Scan for the cell matching the given text and deliver its (x, y) coordinate at center. 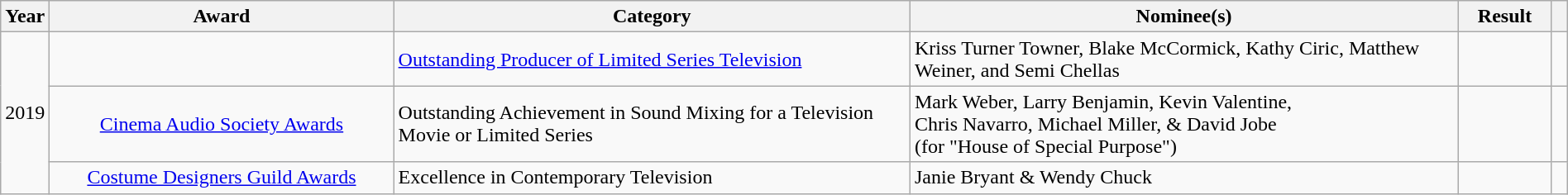
Cinema Audio Society Awards (222, 124)
Year (25, 17)
Category (652, 17)
Outstanding Producer of Limited Series Television (652, 59)
Costume Designers Guild Awards (222, 178)
Mark Weber, Larry Benjamin, Kevin Valentine,Chris Navarro, Michael Miller, & David Jobe(for "House of Special Purpose") (1183, 124)
Outstanding Achievement in Sound Mixing for a Television Movie or Limited Series (652, 124)
Janie Bryant & Wendy Chuck (1183, 178)
Result (1505, 17)
Kriss Turner Towner, Blake McCormick, Kathy Ciric, Matthew Weiner, and Semi Chellas (1183, 59)
Award (222, 17)
Nominee(s) (1183, 17)
Excellence in Contemporary Television (652, 178)
2019 (25, 112)
